For the text-containing cell, return its midpoint in [X, Y] coordinate format. 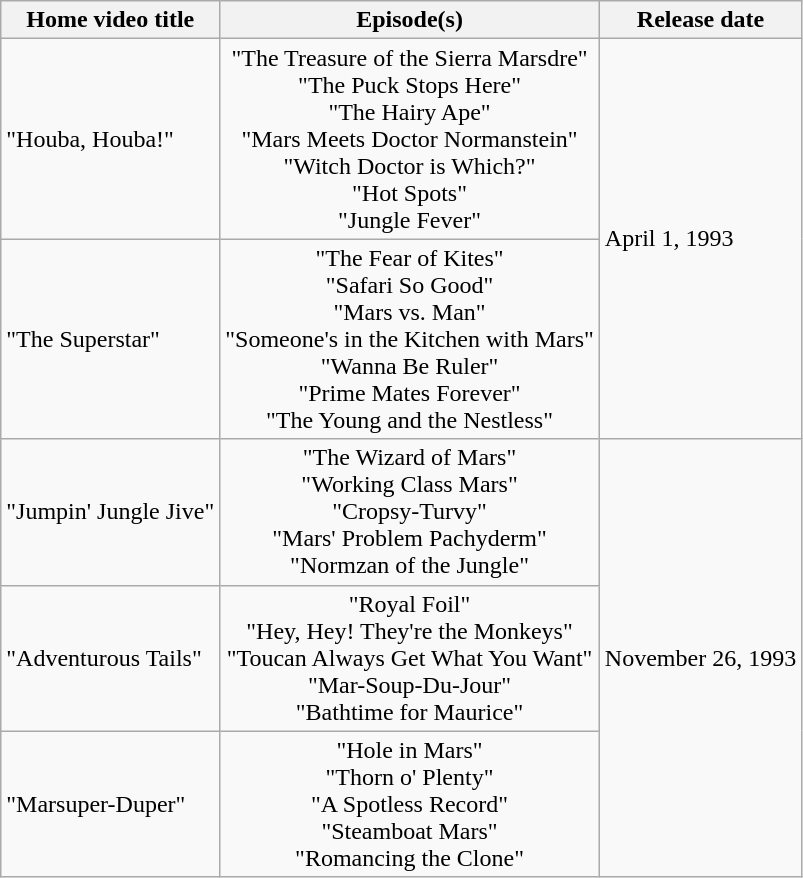
April 1, 1993 [700, 239]
"Marsuper-Duper" [110, 804]
"Adventurous Tails" [110, 658]
"Hole in Mars""Thorn o' Plenty""A Spotless Record""Steamboat Mars""Romancing the Clone" [410, 804]
Episode(s) [410, 20]
"The Wizard of Mars""Working Class Mars""Cropsy-Turvy""Mars' Problem Pachyderm""Normzan of the Jungle" [410, 512]
"Royal Foil""Hey, Hey! They're the Monkeys""Toucan Always Get What You Want""Mar-Soup-Du-Jour""Bathtime for Maurice" [410, 658]
"Jumpin' Jungle Jive" [110, 512]
"The Superstar" [110, 339]
Home video title [110, 20]
November 26, 1993 [700, 658]
"Houba, Houba!" [110, 139]
Release date [700, 20]
